Return the (X, Y) coordinate for the center point of the cell that contains the specified text.  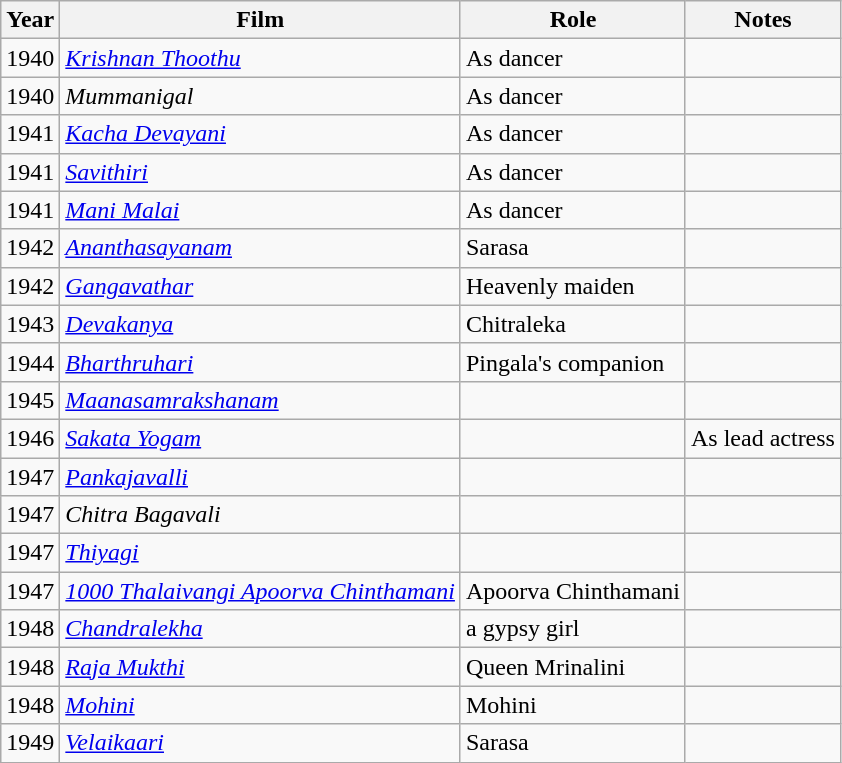
Role (572, 20)
Heavenly maiden (572, 286)
Devakanya (260, 324)
Year (30, 20)
Mani Malai (260, 210)
Savithiri (260, 172)
Queen Mrinalini (572, 667)
a gypsy girl (572, 629)
1945 (30, 400)
Thiyagi (260, 553)
Chitra Bagavali (260, 515)
1000 Thalaivangi Apoorva Chinthamani (260, 591)
As lead actress (762, 438)
Raja Mukthi (260, 667)
Bharthruhari (260, 362)
1946 (30, 438)
Chitraleka (572, 324)
Sakata Yogam (260, 438)
Film (260, 20)
Apoorva Chinthamani (572, 591)
Krishnan Thoothu (260, 58)
Ananthasayanam (260, 248)
Notes (762, 20)
1944 (30, 362)
Velaikaari (260, 743)
Pingala's companion (572, 362)
Chandralekha (260, 629)
1943 (30, 324)
1949 (30, 743)
Maanasamrakshanam (260, 400)
Pankajavalli (260, 477)
Mummanigal (260, 96)
Kacha Devayani (260, 134)
Gangavathar (260, 286)
